Search for the cell housing the specified text and yield its (x, y) center coordinate. 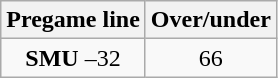
Over/under (210, 20)
Pregame line (74, 20)
SMU –32 (74, 58)
66 (210, 58)
